Search for the cell housing the specified text and yield its [X, Y] center coordinate. 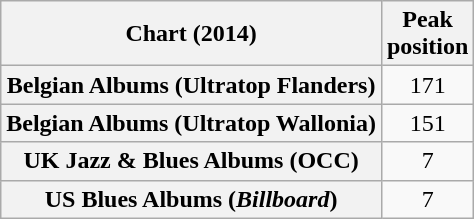
Peakposition [427, 34]
171 [427, 85]
Chart (2014) [192, 34]
UK Jazz & Blues Albums (OCC) [192, 161]
151 [427, 123]
Belgian Albums (Ultratop Flanders) [192, 85]
Belgian Albums (Ultratop Wallonia) [192, 123]
US Blues Albums (Billboard) [192, 199]
